Return the [X, Y] coordinate for the center point of the cell that contains the specified text.  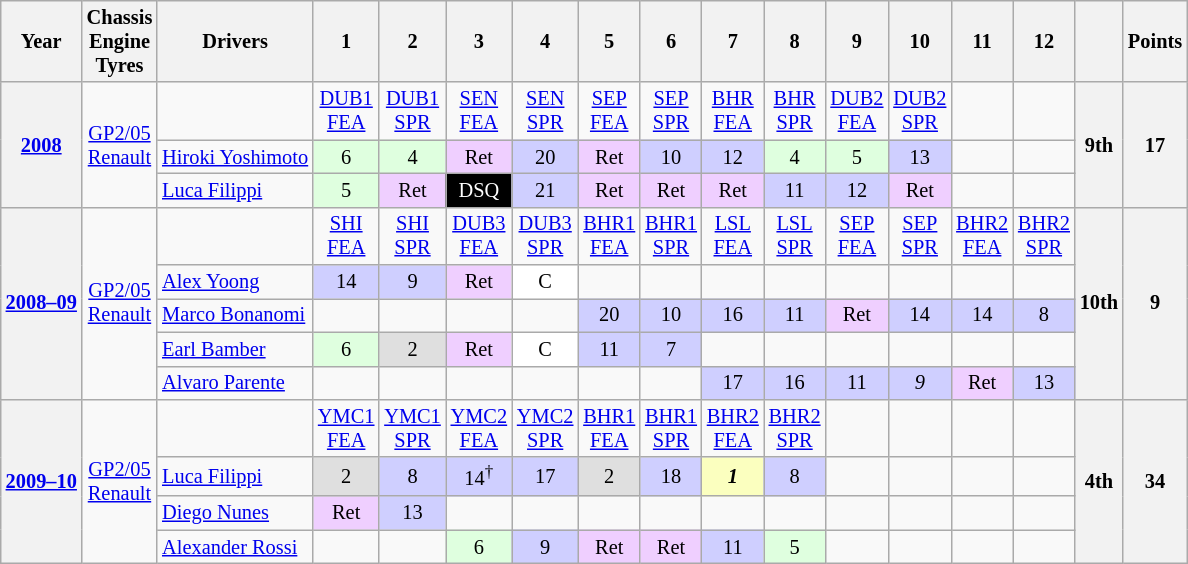
DSQ [479, 190]
3 [479, 41]
DUB3FEA [479, 236]
Marco Bonanomi [235, 315]
Alvaro Parente [235, 383]
2008–09 [42, 303]
YMC1FEA [346, 428]
LSLFEA [733, 236]
DUB3SPR [545, 236]
SENFEA [479, 111]
Alexander Rossi [235, 547]
Alex Yoong [235, 282]
9th [1099, 144]
10th [1099, 303]
YMC2SPR [545, 428]
YMC2FEA [479, 428]
Hiroki Yoshimoto [235, 157]
14† [479, 476]
18 [671, 476]
DUB2SPR [920, 111]
Points [1155, 41]
YMC1SPR [412, 428]
Year [42, 41]
SHIFEA [346, 236]
ChassisEngineTyres [120, 41]
Earl Bamber [235, 349]
2008 [42, 144]
21 [545, 190]
34 [1155, 481]
2009–10 [42, 481]
SHISPR [412, 236]
Diego Nunes [235, 513]
4th [1099, 481]
DUB1SPR [412, 111]
LSLSPR [795, 236]
BHRFEA [733, 111]
DUB2FEA [856, 111]
DUB1FEA [346, 111]
BHRSPR [795, 111]
Drivers [235, 41]
SENSPR [545, 111]
